From the cell containing the given text, extract its center point as (X, Y) coordinate. 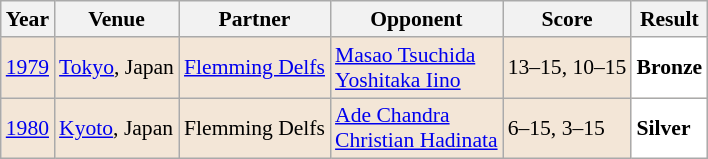
Kyoto, Japan (116, 128)
Opponent (416, 19)
Ade Chandra Christian Hadinata (416, 128)
6–15, 3–15 (568, 128)
Partner (254, 19)
Silver (669, 128)
Masao Tsuchida Yoshitaka Iino (416, 68)
Year (28, 19)
Result (669, 19)
Venue (116, 19)
13–15, 10–15 (568, 68)
1979 (28, 68)
Score (568, 19)
1980 (28, 128)
Bronze (669, 68)
Tokyo, Japan (116, 68)
